Pinpoint the cell where the given text exists, returning its (X, Y) midpoint coordinate. 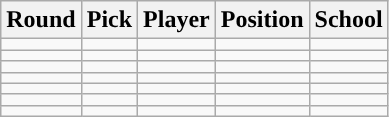
School (348, 20)
Pick (109, 20)
Position (262, 20)
Round (41, 20)
Player (177, 20)
